Pinpoint the cell where the given text exists, returning its [x, y] midpoint coordinate. 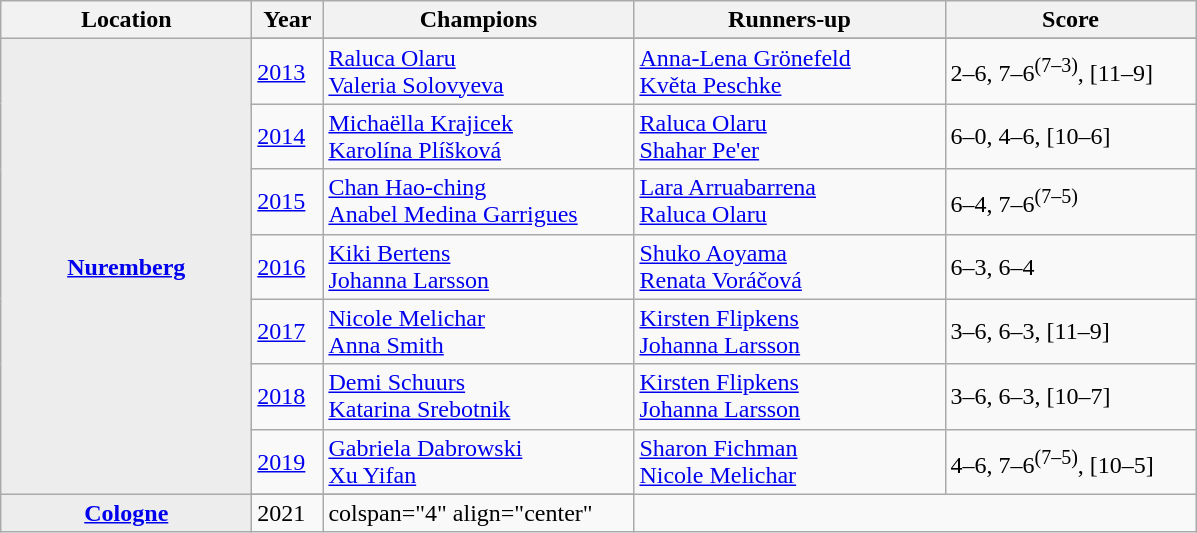
Cologne [126, 513]
Demi Schuurs Katarina Srebotnik [478, 396]
Champions [478, 20]
Year [288, 20]
Runners-up [790, 20]
Raluca Olaru Shahar Pe'er [790, 136]
Sharon Fichman Nicole Melichar [790, 462]
2017 [288, 332]
Raluca Olaru Valeria Solovyeva [478, 72]
Location [126, 20]
Anna-Lena Grönefeld Květa Peschke [790, 72]
4–6, 7–6(7–5), [10–5] [1070, 462]
2019 [288, 462]
2016 [288, 266]
Nicole Melichar Anna Smith [478, 332]
2021 [288, 513]
6–3, 6–4 [1070, 266]
2013 [288, 72]
Kiki Bertens Johanna Larsson [478, 266]
2–6, 7–6(7–3), [11–9] [1070, 72]
Gabriela Dabrowski Xu Yifan [478, 462]
Lara Arruabarrena Raluca Olaru [790, 202]
Nuremberg [126, 266]
3–6, 6–3, [11–9] [1070, 332]
2014 [288, 136]
colspan="4" align="center" [478, 513]
2018 [288, 396]
Score [1070, 20]
Michaëlla Krajicek Karolína Plíšková [478, 136]
2015 [288, 202]
Shuko Aoyama Renata Voráčová [790, 266]
Chan Hao-ching Anabel Medina Garrigues [478, 202]
6–0, 4–6, [10–6] [1070, 136]
3–6, 6–3, [10–7] [1070, 396]
6–4, 7–6(7–5) [1070, 202]
